For the text-containing cell, return its midpoint in [X, Y] coordinate format. 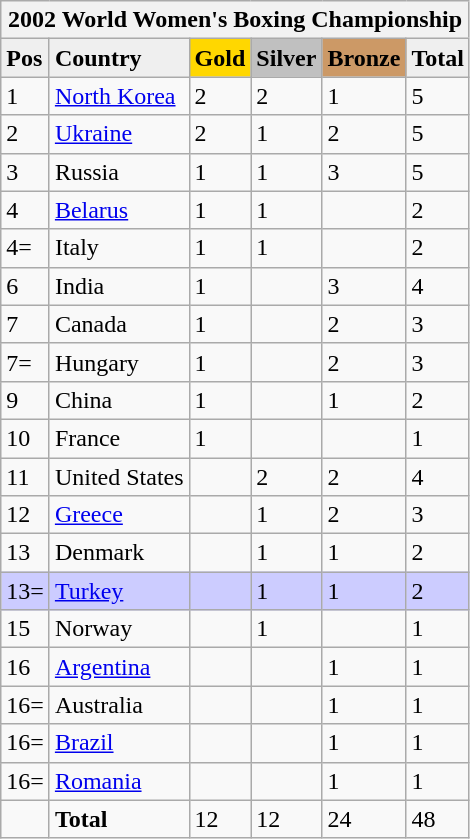
13= [26, 591]
11 [26, 477]
Norway [119, 629]
Turkey [119, 591]
24 [364, 819]
Greece [119, 515]
Denmark [119, 553]
Brazil [119, 743]
China [119, 400]
Romania [119, 781]
10 [26, 438]
France [119, 438]
Hungary [119, 362]
Ukraine [119, 134]
48 [438, 819]
United States [119, 477]
Belarus [119, 210]
Country [119, 58]
6 [26, 286]
Silver [286, 58]
Bronze [364, 58]
Gold [220, 58]
2002 World Women's Boxing Championship [236, 20]
13 [26, 553]
Italy [119, 248]
India [119, 286]
Canada [119, 324]
Argentina [119, 667]
Pos [26, 58]
15 [26, 629]
7= [26, 362]
North Korea [119, 96]
9 [26, 400]
7 [26, 324]
4= [26, 248]
16 [26, 667]
Australia [119, 705]
Russia [119, 172]
